Identify which cell holds the provided text, then report its [x, y] central coordinate. 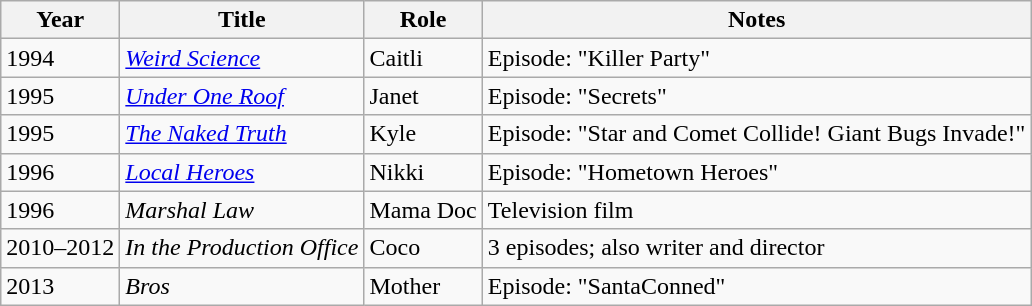
3 episodes; also writer and director [756, 248]
Kyle [423, 134]
Marshal Law [242, 210]
Local Heroes [242, 172]
Notes [756, 20]
Bros [242, 286]
2010–2012 [60, 248]
2013 [60, 286]
Television film [756, 210]
Mother [423, 286]
Role [423, 20]
Coco [423, 248]
Year [60, 20]
The Naked Truth [242, 134]
Mama Doc [423, 210]
Episode: "SantaConned" [756, 286]
Nikki [423, 172]
Episode: "Hometown Heroes" [756, 172]
Episode: "Killer Party" [756, 58]
Under One Roof [242, 96]
Weird Science [242, 58]
In the Production Office [242, 248]
Title [242, 20]
1994 [60, 58]
Janet [423, 96]
Caitli [423, 58]
Episode: "Secrets" [756, 96]
Episode: "Star and Comet Collide! Giant Bugs Invade!" [756, 134]
